From the cell containing the given text, extract its center point as [X, Y] coordinate. 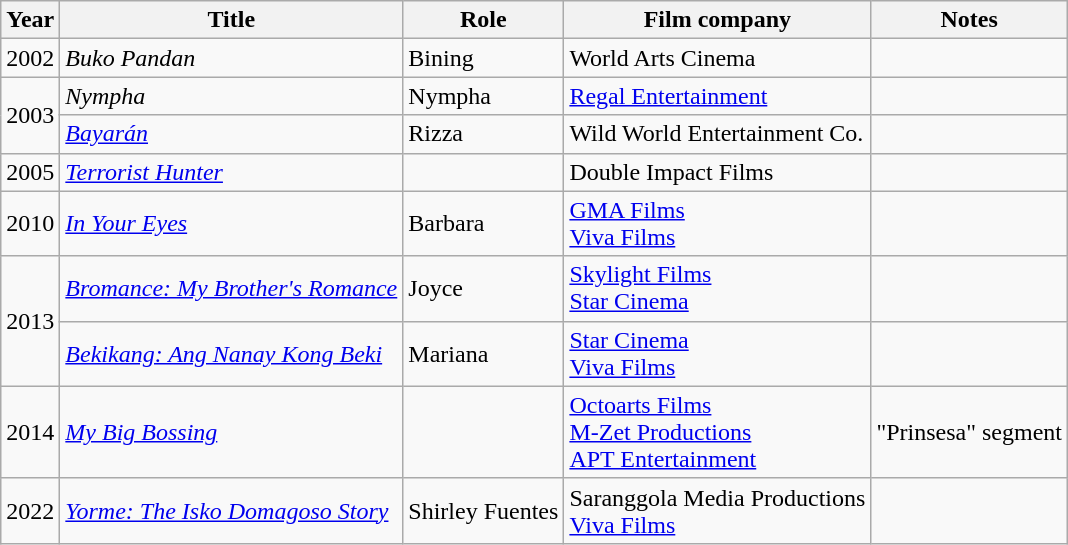
Joyce [484, 288]
2003 [30, 115]
Bekikang: Ang Nanay Kong Beki [232, 354]
2014 [30, 432]
Film company [718, 20]
2002 [30, 58]
Shirley Fuentes [484, 510]
2022 [30, 510]
2010 [30, 224]
Notes [970, 20]
World Arts Cinema [718, 58]
GMA FilmsViva Films [718, 224]
Barbara [484, 224]
2005 [30, 172]
Wild World Entertainment Co. [718, 134]
2013 [30, 321]
Yorme: The Isko Domagoso Story [232, 510]
Skylight FilmsStar Cinema [718, 288]
"Prinsesa" segment [970, 432]
Double Impact Films [718, 172]
My Big Bossing [232, 432]
Regal Entertainment [718, 96]
Mariana [484, 354]
Bining [484, 58]
Bromance: My Brother's Romance [232, 288]
Star CinemaViva Films [718, 354]
Rizza [484, 134]
Buko Pandan [232, 58]
Octoarts FilmsM-Zet ProductionsAPT Entertainment [718, 432]
Year [30, 20]
Role [484, 20]
Saranggola Media ProductionsViva Films [718, 510]
Title [232, 20]
Terrorist Hunter [232, 172]
In Your Eyes [232, 224]
Bayarán [232, 134]
